Pinpoint the cell where the given text exists, returning its [X, Y] midpoint coordinate. 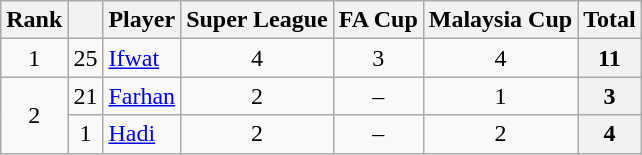
25 [86, 58]
Ifwat [142, 58]
FA Cup [378, 20]
Total [610, 20]
Farhan [142, 96]
Player [142, 20]
Hadi [142, 134]
11 [610, 58]
Super League [258, 20]
Rank [34, 20]
21 [86, 96]
Malaysia Cup [500, 20]
